Return [x, y] of the center of cell containing provided text 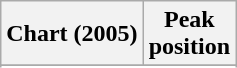
Chart (2005) [72, 34]
Peakposition [189, 34]
